Scan for the cell matching the given text and deliver its (x, y) coordinate at center. 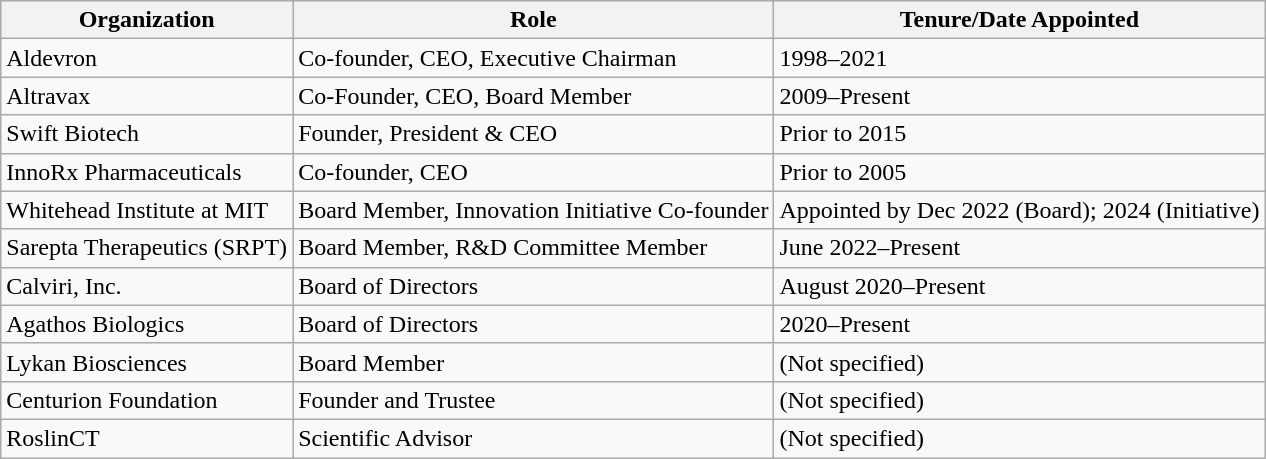
Swift Biotech (147, 134)
August 2020–Present (1020, 286)
Appointed by Dec 2022 (Board); 2024 (Initiative) (1020, 210)
Agathos Biologics (147, 324)
Tenure/Date Appointed (1020, 20)
Calviri, Inc. (147, 286)
Centurion Foundation (147, 400)
Lykan Biosciences (147, 362)
Founder and Trustee (534, 400)
Co-founder, CEO (534, 172)
Co-founder, CEO, Executive Chairman (534, 58)
Board Member, R&D Committee Member (534, 248)
Whitehead Institute at MIT (147, 210)
Board Member (534, 362)
Prior to 2005 (1020, 172)
Prior to 2015 (1020, 134)
Altravax (147, 96)
Aldevron (147, 58)
Co-Founder, CEO, Board Member (534, 96)
Board Member, Innovation Initiative Co-founder (534, 210)
2020–Present (1020, 324)
Sarepta Therapeutics (SRPT) (147, 248)
Scientific Advisor (534, 438)
1998–2021 (1020, 58)
RoslinCT (147, 438)
Founder, President & CEO (534, 134)
2009–Present (1020, 96)
June 2022–Present (1020, 248)
InnoRx Pharmaceuticals (147, 172)
Role (534, 20)
Organization (147, 20)
